Find where the given text appears and provide that cell's center as (x, y) coordinate. 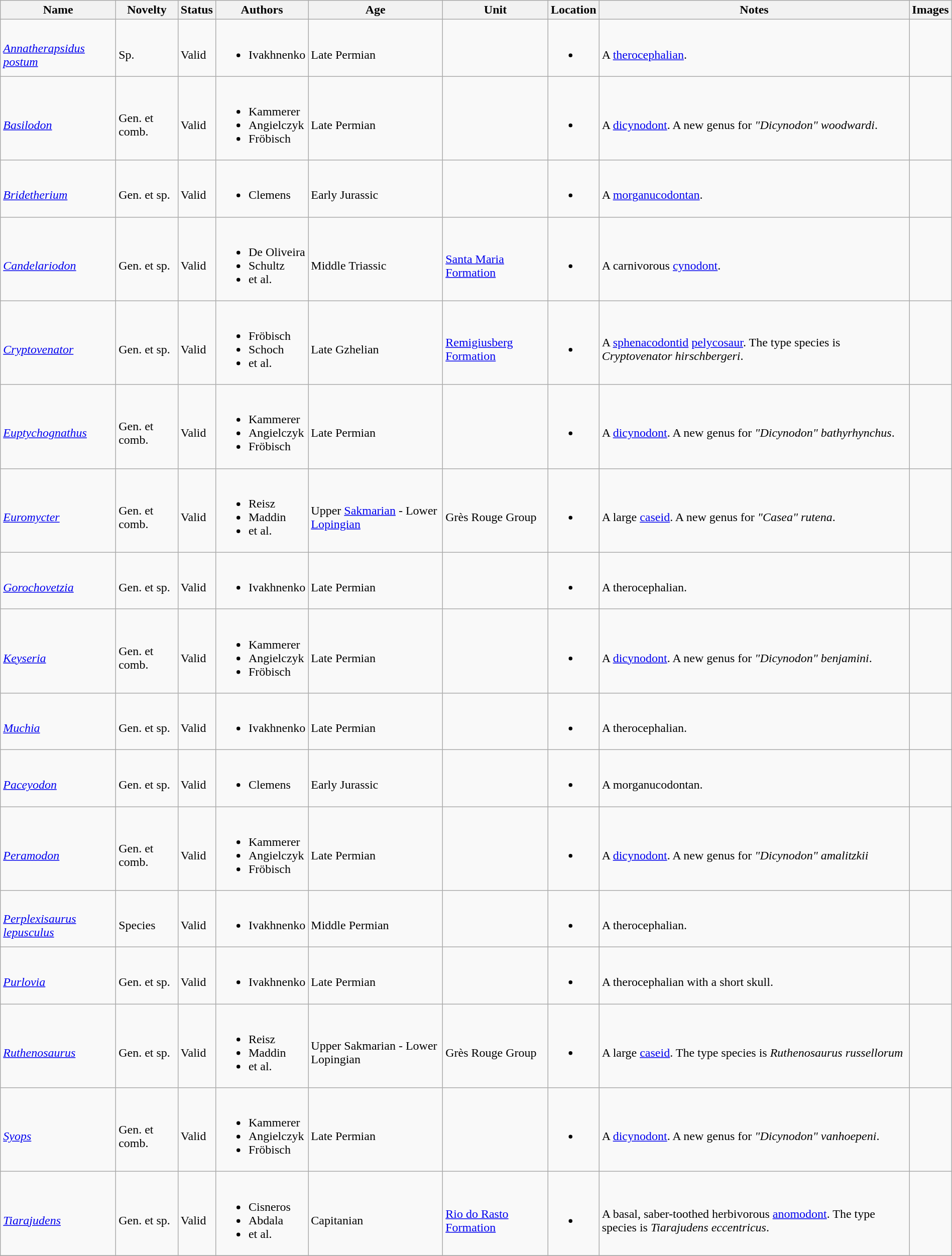
Notes (754, 10)
CisnerosAbdalaet al. (262, 1214)
A dicynodont. A new genus for "Dicynodon" woodwardi. (754, 118)
Name (58, 10)
Syops (58, 1129)
A dicynodont. A new genus for "Dicynodon" benjamini. (754, 651)
A carnivorous cynodont. (754, 259)
A large caseid. The type species is Ruthenosaurus russellorum (754, 1046)
Muchia (58, 721)
Middle Triassic (376, 259)
Annatherapsidus postum (58, 48)
Late Gzhelian (376, 342)
Bridetherium (58, 189)
Peramodon (58, 848)
Location (573, 10)
Authors (262, 10)
Perplexisaurus lepusculus (58, 919)
Santa Maria Formation (496, 259)
Paceyodon (58, 778)
Keyseria (58, 651)
FröbischSchochet al. (262, 342)
Age (376, 10)
Euromycter (58, 510)
A basal, saber-toothed herbivorous anomodont. The type species is Tiarajudens eccentricus. (754, 1214)
Rio do Rasto Formation (496, 1214)
Remigiusberg Formation (496, 342)
De OliveiraSchultzet al. (262, 259)
Ruthenosaurus (58, 1046)
Basilodon (58, 118)
Status (197, 10)
Cryptovenator (58, 342)
Unit (496, 10)
A dicynodont. A new genus for "Dicynodon" amalitzkii (754, 848)
A dicynodont. A new genus for "Dicynodon" vanhoepeni. (754, 1129)
Species (147, 919)
Middle Permian (376, 919)
Gorochovetzia (58, 580)
Images (930, 10)
A sphenacodontid pelycosaur. The type species is Cryptovenator hirschbergeri. (754, 342)
Sp. (147, 48)
A dicynodont. A new genus for "Dicynodon" bathyrhynchus. (754, 427)
Capitanian (376, 1214)
A large caseid. A new genus for "Casea" rutena. (754, 510)
Novelty (147, 10)
Euptychognathus (58, 427)
Tiarajudens (58, 1214)
Purlovia (58, 976)
A therocephalian with a short skull. (754, 976)
Candelariodon (58, 259)
